Extract the (x, y) coordinate from the center of the cell holding the provided text.  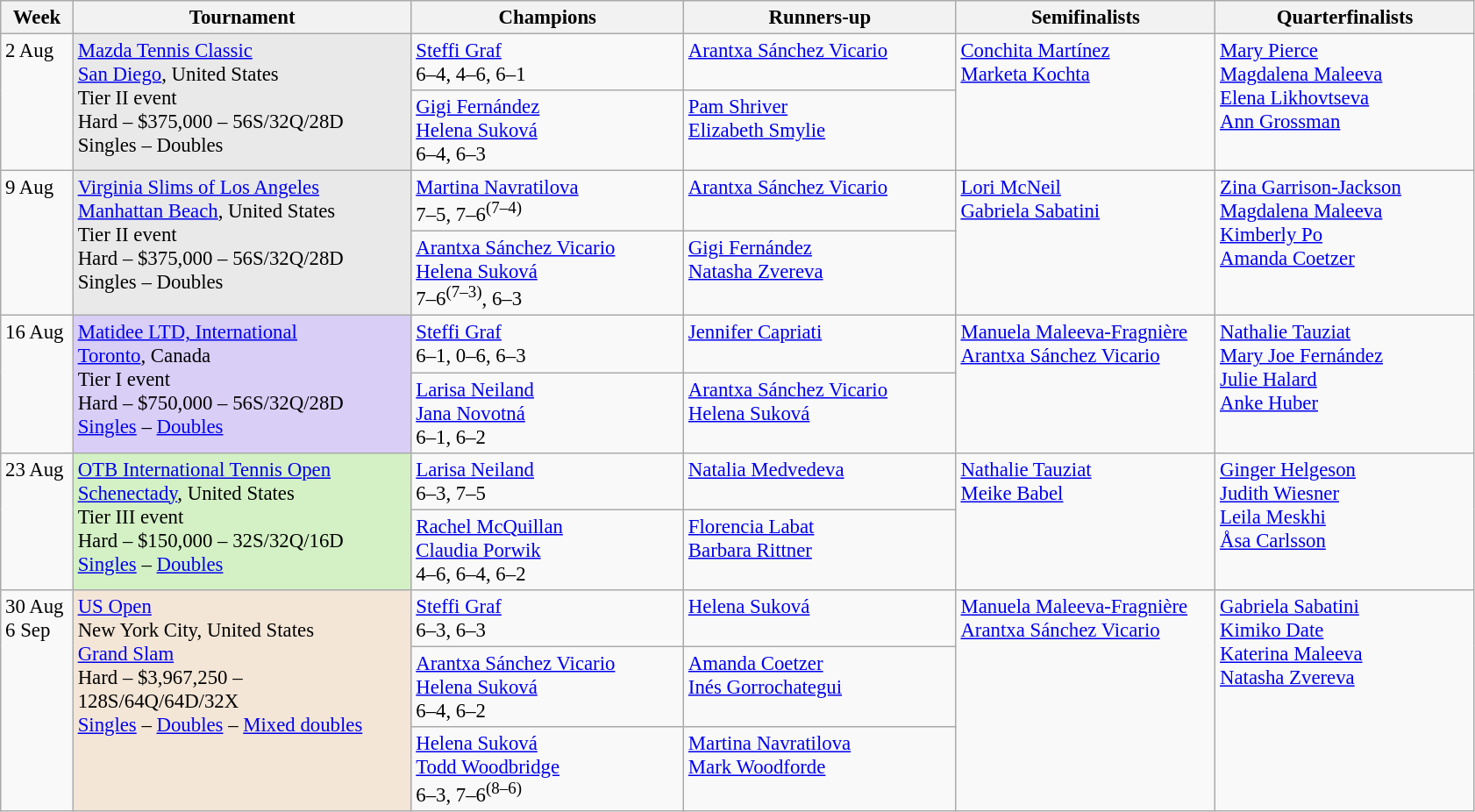
Steffi Graf6–4, 4–6, 6–1 (547, 63)
Jennifer Capriati (821, 344)
Larisa Neiland Jana Novotná 6–1, 6–2 (547, 413)
Runners-up (821, 18)
Natalia Medvedeva (821, 481)
Arantxa Sánchez Vicario Helena Suková 7–6(7–3), 6–3 (547, 274)
Arantxa Sánchez Vicario Helena Suková (821, 413)
Arantxa Sánchez Vicario Helena Suková 6–4, 6–2 (547, 687)
Martina Navratilova 7–5, 7–6(7–4) (547, 202)
Mary Pierce Magdalena Maleeva Elena Likhovtseva Ann Grossman (1345, 103)
Lori McNeil Gabriela Sabatini (1086, 244)
30 Aug6 Sep (37, 700)
Steffi Graf 6–1, 0–6, 6–3 (547, 344)
Martina Navratilova Mark Woodforde (821, 769)
Florencia Labat Barbara Rittner (821, 550)
2 Aug (37, 103)
Nathalie Tauziat Meike Babel (1086, 521)
Mazda Tennis Classic San Diego, United States Tier II event Hard – $375,000 – 56S/32Q/28DSingles – Doubles (242, 103)
OTB International Tennis Open Schenectady, United States Tier III event Hard – $150,000 – 32S/32Q/16DSingles – Doubles (242, 521)
Rachel McQuillan Claudia Porwik 4–6, 6–4, 6–2 (547, 550)
US Open New York City, United States Grand Slam Hard – $3,967,250 – 128S/64Q/64D/32X Singles – Doubles – Mixed doubles (242, 700)
23 Aug (37, 521)
Week (37, 18)
Helena Suková (821, 617)
Semifinalists (1086, 18)
Nathalie Tauziat Mary Joe Fernández Julie Halard Anke Huber (1345, 384)
Helena Suková Todd Woodbridge 6–3, 7–6(8–6) (547, 769)
Pam Shriver Elizabeth Smylie (821, 131)
Gigi Fernández Natasha Zvereva (821, 274)
Tournament (242, 18)
Quarterfinalists (1345, 18)
Virginia Slims of Los Angeles Manhattan Beach, United States Tier II event Hard – $375,000 – 56S/32Q/28DSingles – Doubles (242, 244)
Zina Garrison-Jackson Magdalena Maleeva Kimberly Po Amanda Coetzer (1345, 244)
Gabriela Sabatini Kimiko Date Katerina Maleeva Natasha Zvereva (1345, 700)
Champions (547, 18)
Amanda Coetzer Inés Gorrochategui (821, 687)
Steffi Graf6–3, 6–3 (547, 617)
Larisa Neiland 6–3, 7–5 (547, 481)
9 Aug (37, 244)
Matidee LTD, International Toronto, Canada Tier I event Hard – $750,000 – 56S/32Q/28DSingles – Doubles (242, 384)
Ginger Helgeson Judith Wiesner Leila Meskhi Åsa Carlsson (1345, 521)
16 Aug (37, 384)
Conchita Martínez Marketa Kochta (1086, 103)
Gigi Fernández Helena Suková 6–4, 6–3 (547, 131)
